Provide the [x, y] coordinate of the cell's center where the given text is located.  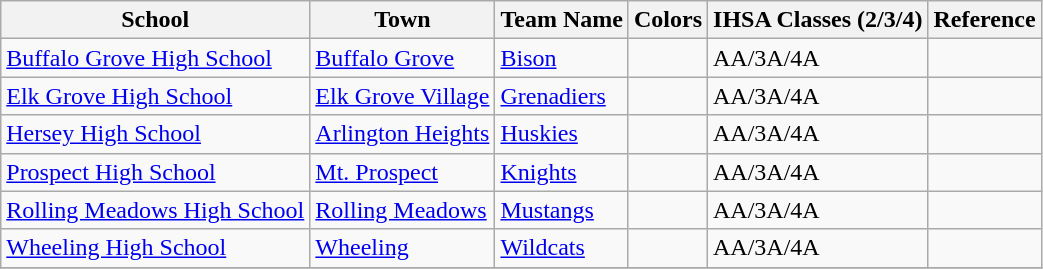
Wheeling High School [156, 248]
School [156, 20]
Elk Grove Village [402, 96]
Elk Grove High School [156, 96]
Wildcats [562, 248]
Town [402, 20]
Buffalo Grove High School [156, 58]
Mustangs [562, 210]
Rolling Meadows High School [156, 210]
Hersey High School [156, 134]
Team Name [562, 20]
Rolling Meadows [402, 210]
Buffalo Grove [402, 58]
Huskies [562, 134]
Knights [562, 172]
IHSA Classes (2/3/4) [818, 20]
Bison [562, 58]
Prospect High School [156, 172]
Colors [668, 20]
Reference [984, 20]
Wheeling [402, 248]
Mt. Prospect [402, 172]
Arlington Heights [402, 134]
Grenadiers [562, 96]
